Return the (X, Y) coordinate for the center point of the cell that contains the specified text.  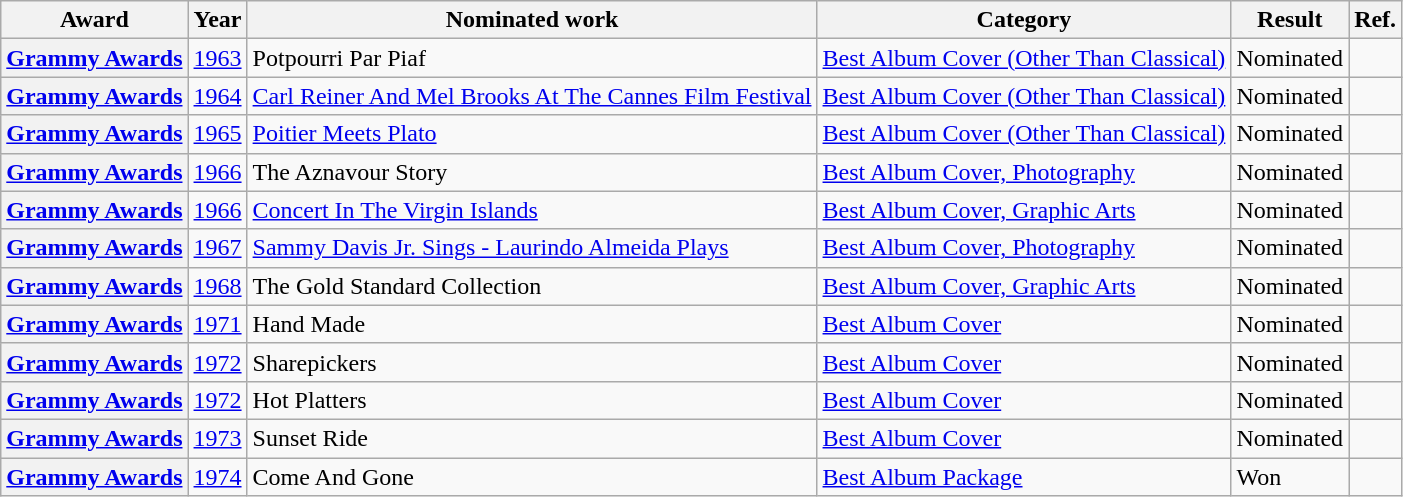
Award (94, 20)
Concert In The Virgin Islands (532, 210)
Ref. (1376, 20)
Come And Gone (532, 477)
1963 (218, 58)
1965 (218, 134)
Poitier Meets Plato (532, 134)
Year (218, 20)
Category (1024, 20)
Sharepickers (532, 362)
The Gold Standard Collection (532, 286)
Hand Made (532, 324)
1973 (218, 438)
Won (1290, 477)
Carl Reiner And Mel Brooks At The Cannes Film Festival (532, 96)
Sunset Ride (532, 438)
Result (1290, 20)
Best Album Package (1024, 477)
1971 (218, 324)
1964 (218, 96)
1967 (218, 248)
1968 (218, 286)
The Aznavour Story (532, 172)
Hot Platters (532, 400)
Nominated work (532, 20)
Potpourri Par Piaf (532, 58)
1974 (218, 477)
Sammy Davis Jr. Sings - Laurindo Almeida Plays (532, 248)
